From the cell containing the given text, extract its center point as (X, Y) coordinate. 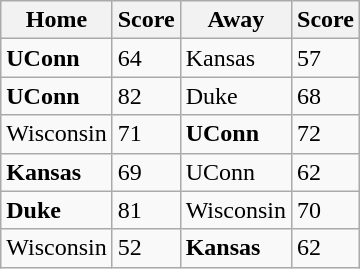
81 (146, 210)
72 (326, 134)
70 (326, 210)
Away (236, 20)
69 (146, 172)
82 (146, 96)
Home (56, 20)
71 (146, 134)
57 (326, 58)
68 (326, 96)
52 (146, 248)
64 (146, 58)
